From the cell containing the given text, extract its center point as [X, Y] coordinate. 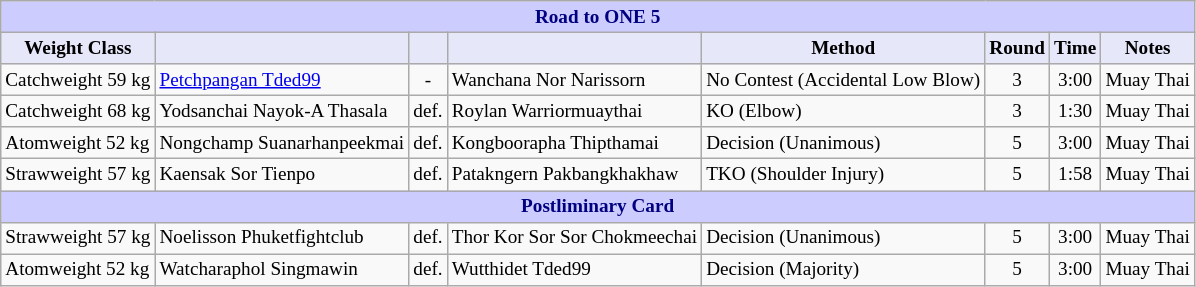
Kongboorapha Thipthamai [574, 143]
Road to ONE 5 [598, 17]
Notes [1148, 48]
Wutthidet Tded99 [574, 270]
Petchpangan Tded99 [282, 80]
Time [1074, 48]
Noelisson Phuketfightclub [282, 238]
Postliminary Card [598, 206]
Patakngern Pakbangkhakhaw [574, 175]
Roylan Warriormuaythai [574, 111]
Method [844, 48]
Kaensak Sor Tienpo [282, 175]
Weight Class [78, 48]
Round [1018, 48]
1:58 [1074, 175]
- [428, 80]
Catchweight 68 kg [78, 111]
Nongchamp Suanarhanpeekmai [282, 143]
Decision (Majority) [844, 270]
1:30 [1074, 111]
Watcharaphol Singmawin [282, 270]
KO (Elbow) [844, 111]
Wanchana Nor Narissorn [574, 80]
TKO (Shoulder Injury) [844, 175]
Catchweight 59 kg [78, 80]
No Contest (Accidental Low Blow) [844, 80]
Yodsanchai Nayok-A Thasala [282, 111]
Thor Kor Sor Sor Chokmeechai [574, 238]
